Pinpoint the cell where the given text exists, returning its [x, y] midpoint coordinate. 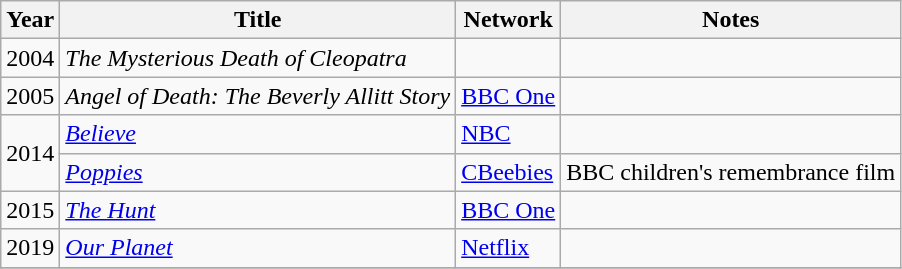
Poppies [258, 172]
2014 [30, 153]
Netflix [508, 248]
Our Planet [258, 248]
2015 [30, 210]
NBC [508, 134]
2019 [30, 248]
Angel of Death: The Beverly Allitt Story [258, 96]
BBC children's remembrance film [731, 172]
Notes [731, 20]
The Hunt [258, 210]
2005 [30, 96]
Believe [258, 134]
Year [30, 20]
Network [508, 20]
2004 [30, 58]
CBeebies [508, 172]
Title [258, 20]
The Mysterious Death of Cleopatra [258, 58]
